Provide the [X, Y] coordinate of the cell's center where the given text is located.  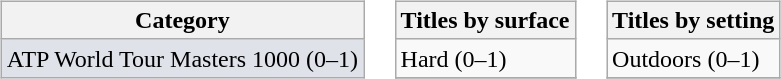
Outdoors (0–1) [694, 58]
ATP World Tour Masters 1000 (0–1) [182, 58]
Category [182, 20]
Titles by setting [694, 20]
Hard (0–1) [485, 58]
Titles by surface [485, 20]
